Provide the [x, y] coordinate of the cell's center where the given text is located.  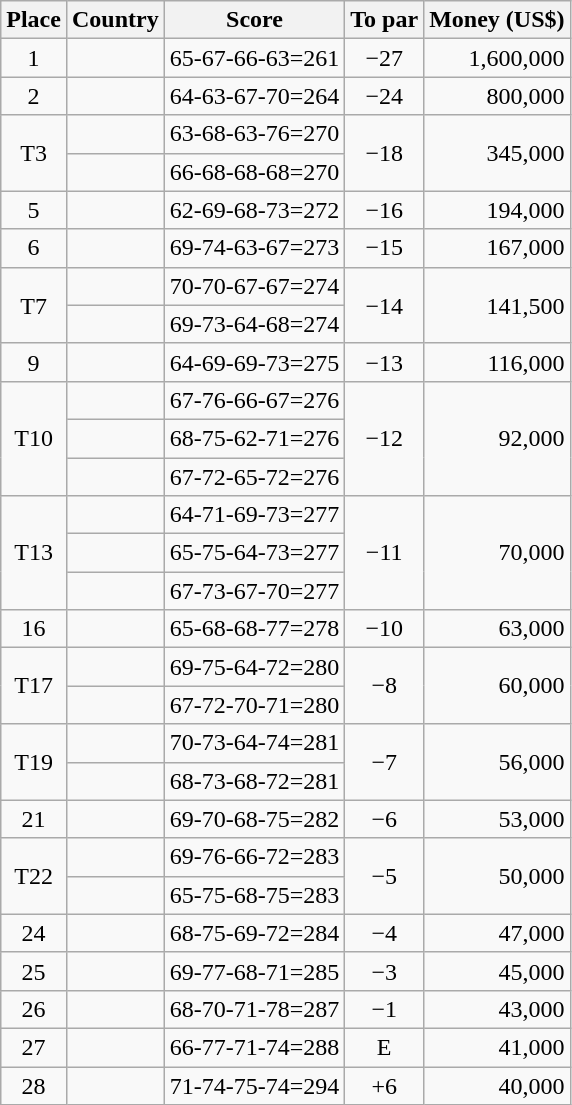
−5 [384, 876]
−12 [384, 438]
−6 [384, 819]
67-76-66-67=276 [254, 400]
345,000 [497, 153]
60,000 [497, 686]
65-68-68-77=278 [254, 629]
Score [254, 20]
68-75-62-71=276 [254, 438]
68-73-68-72=281 [254, 781]
T10 [34, 438]
26 [34, 1009]
69-75-64-72=280 [254, 667]
64-71-69-73=277 [254, 515]
69-70-68-75=282 [254, 819]
47,000 [497, 933]
25 [34, 971]
T13 [34, 553]
45,000 [497, 971]
66-68-68-68=270 [254, 172]
9 [34, 362]
41,000 [497, 1047]
−4 [384, 933]
27 [34, 1047]
56,000 [497, 762]
116,000 [497, 362]
E [384, 1047]
2 [34, 96]
800,000 [497, 96]
69-74-63-67=273 [254, 248]
70-73-64-74=281 [254, 743]
67-73-67-70=277 [254, 591]
50,000 [497, 876]
−11 [384, 553]
71-74-75-74=294 [254, 1085]
T3 [34, 153]
92,000 [497, 438]
−27 [384, 58]
−18 [384, 153]
To par [384, 20]
T19 [34, 762]
62-69-68-73=272 [254, 210]
6 [34, 248]
−10 [384, 629]
69-73-64-68=274 [254, 324]
65-67-66-63=261 [254, 58]
43,000 [497, 1009]
68-70-71-78=287 [254, 1009]
−8 [384, 686]
70,000 [497, 553]
70-70-67-67=274 [254, 286]
T7 [34, 305]
63,000 [497, 629]
−13 [384, 362]
64-63-67-70=264 [254, 96]
−7 [384, 762]
5 [34, 210]
−3 [384, 971]
T17 [34, 686]
194,000 [497, 210]
1,600,000 [497, 58]
−15 [384, 248]
Money (US$) [497, 20]
16 [34, 629]
−14 [384, 305]
28 [34, 1085]
−16 [384, 210]
+6 [384, 1085]
69-77-68-71=285 [254, 971]
−24 [384, 96]
Country [115, 20]
67-72-70-71=280 [254, 705]
167,000 [497, 248]
63-68-63-76=270 [254, 134]
141,500 [497, 305]
Place [34, 20]
66-77-71-74=288 [254, 1047]
24 [34, 933]
69-76-66-72=283 [254, 857]
65-75-68-75=283 [254, 895]
67-72-65-72=276 [254, 477]
21 [34, 819]
53,000 [497, 819]
68-75-69-72=284 [254, 933]
40,000 [497, 1085]
−1 [384, 1009]
1 [34, 58]
64-69-69-73=275 [254, 362]
65-75-64-73=277 [254, 553]
T22 [34, 876]
